Detect which cell encompasses the target text, then output its [x, y] center coordinate. 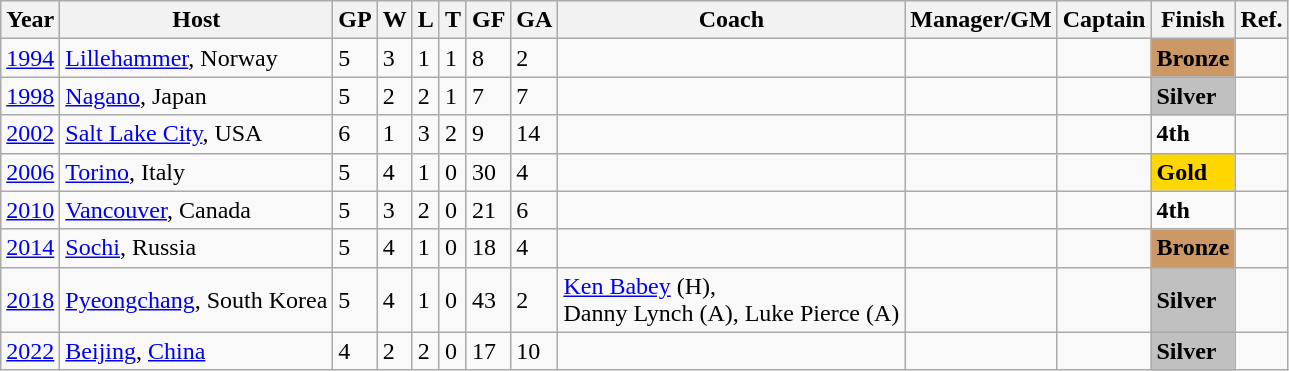
43 [488, 300]
Beijing, China [196, 351]
9 [488, 134]
Sochi, Russia [196, 248]
2006 [30, 172]
GA [534, 20]
Finish [1193, 20]
Vancouver, Canada [196, 210]
T [452, 20]
2014 [30, 248]
2010 [30, 210]
18 [488, 248]
17 [488, 351]
Manager/GM [981, 20]
Year [30, 20]
W [394, 20]
10 [534, 351]
Pyeongchang, South Korea [196, 300]
Lillehammer, Norway [196, 58]
Salt Lake City, USA [196, 134]
Coach [732, 20]
Captain [1104, 20]
30 [488, 172]
2002 [30, 134]
Gold [1193, 172]
21 [488, 210]
GF [488, 20]
2018 [30, 300]
L [426, 20]
14 [534, 134]
2022 [30, 351]
Ken Babey (H), Danny Lynch (A), Luke Pierce (A) [732, 300]
1998 [30, 96]
1994 [30, 58]
GP [355, 20]
Host [196, 20]
8 [488, 58]
Nagano, Japan [196, 96]
Torino, Italy [196, 172]
Ref. [1262, 20]
